Provide the [x, y] coordinate of the cell's center where the given text is located.  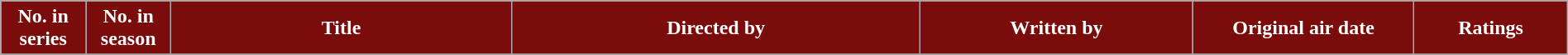
No. inseries [43, 28]
Ratings [1490, 28]
Written by [1057, 28]
No. inseason [129, 28]
Directed by [715, 28]
Title [342, 28]
Original air date [1303, 28]
